Extract the (x, y) coordinate from the center of the cell holding the provided text.  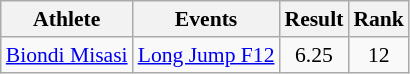
Rank (378, 19)
Biondi Misasi (67, 55)
Long Jump F12 (206, 55)
6.25 (314, 55)
Athlete (67, 19)
12 (378, 55)
Result (314, 19)
Events (206, 19)
